Provide the [X, Y] coordinate of the cell's center where the given text is located.  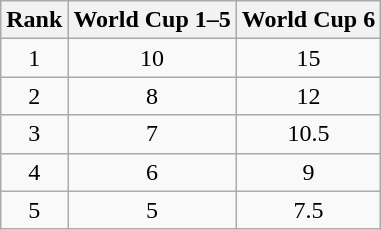
1 [34, 58]
4 [34, 172]
9 [308, 172]
10 [152, 58]
World Cup 6 [308, 20]
Rank [34, 20]
World Cup 1–5 [152, 20]
7 [152, 134]
6 [152, 172]
8 [152, 96]
7.5 [308, 210]
12 [308, 96]
10.5 [308, 134]
15 [308, 58]
2 [34, 96]
3 [34, 134]
